Provide the [x, y] coordinate of the cell's center where the given text is located.  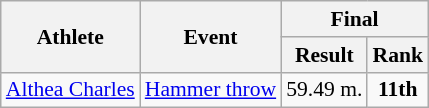
11th [398, 90]
59.49 m. [324, 90]
Rank [398, 55]
Athlete [70, 36]
Final [354, 19]
Result [324, 55]
Althea Charles [70, 90]
Event [210, 36]
Hammer throw [210, 90]
